Extract the (x, y) coordinate from the center of the cell holding the provided text.  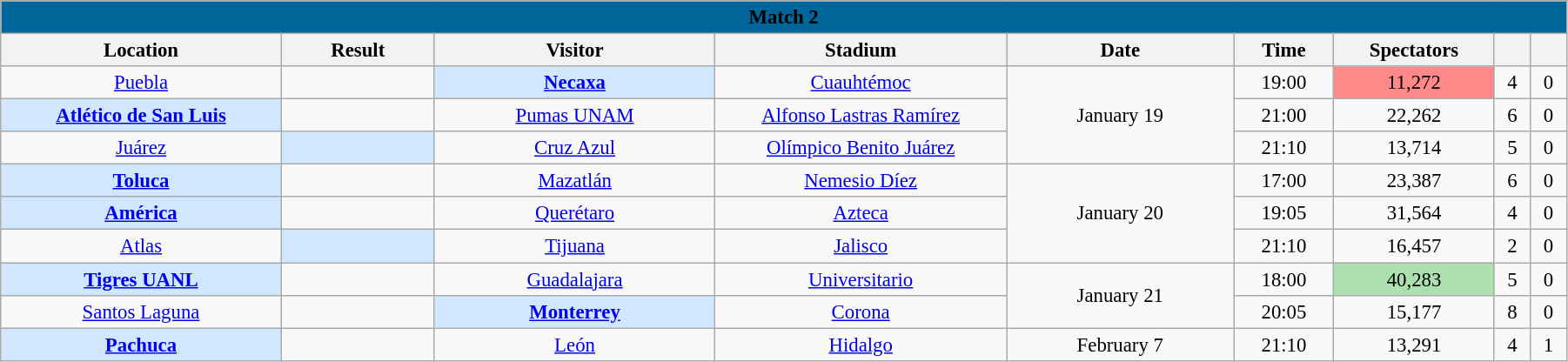
Puebla (141, 83)
Nemesio Díez (861, 181)
Alfonso Lastras Ramírez (861, 116)
Tigres UANL (141, 279)
Stadium (861, 50)
18:00 (1284, 279)
22,262 (1414, 116)
January 19 (1121, 115)
Guadalajara (574, 279)
January 20 (1121, 214)
Toluca (141, 181)
Corona (861, 312)
Mazatlán (574, 181)
2 (1512, 246)
13,714 (1414, 148)
Universitario (861, 279)
Tijuana (574, 246)
15,177 (1414, 312)
Azteca (861, 213)
Pumas UNAM (574, 116)
Cuauhtémoc (861, 83)
Location (141, 50)
8 (1512, 312)
Juárez (141, 148)
23,387 (1414, 181)
Spectators (1414, 50)
21:00 (1284, 116)
19:05 (1284, 213)
Match 2 (784, 17)
Time (1284, 50)
Visitor (574, 50)
Result (358, 50)
Querétaro (574, 213)
February 7 (1121, 345)
Jalisco (861, 246)
19:00 (1284, 83)
17:00 (1284, 181)
31,564 (1414, 213)
January 21 (1121, 296)
Atlético de San Luis (141, 116)
40,283 (1414, 279)
Necaxa (574, 83)
1 (1549, 345)
Pachuca (141, 345)
Santos Laguna (141, 312)
20:05 (1284, 312)
Olímpico Benito Juárez (861, 148)
Date (1121, 50)
León (574, 345)
13,291 (1414, 345)
Monterrey (574, 312)
Atlas (141, 246)
Hidalgo (861, 345)
16,457 (1414, 246)
Cruz Azul (574, 148)
América (141, 213)
11,272 (1414, 83)
